From the cell containing the given text, extract its center point as [x, y] coordinate. 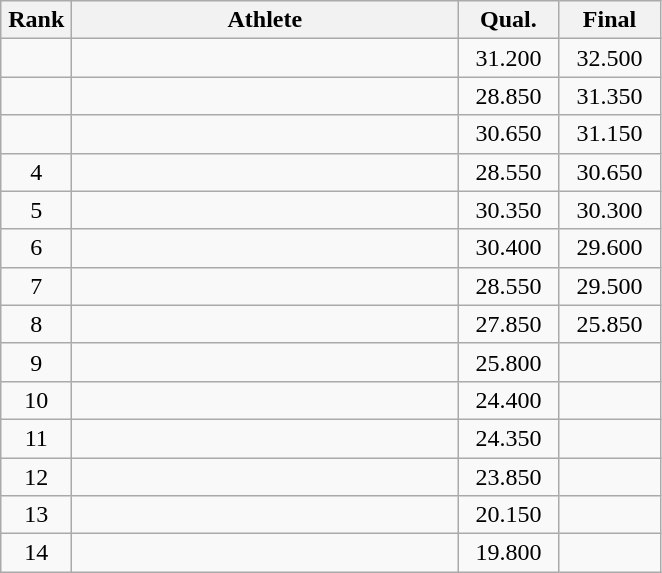
31.150 [610, 134]
20.150 [508, 515]
30.300 [610, 210]
Rank [36, 20]
30.350 [508, 210]
7 [36, 286]
4 [36, 172]
30.400 [508, 248]
25.800 [508, 362]
11 [36, 438]
13 [36, 515]
28.850 [508, 96]
32.500 [610, 58]
31.350 [610, 96]
Athlete [265, 20]
Qual. [508, 20]
23.850 [508, 477]
12 [36, 477]
Final [610, 20]
6 [36, 248]
24.400 [508, 400]
29.600 [610, 248]
5 [36, 210]
25.850 [610, 324]
14 [36, 553]
9 [36, 362]
10 [36, 400]
19.800 [508, 553]
29.500 [610, 286]
8 [36, 324]
27.850 [508, 324]
24.350 [508, 438]
31.200 [508, 58]
